From the cell containing the given text, extract its center point as [x, y] coordinate. 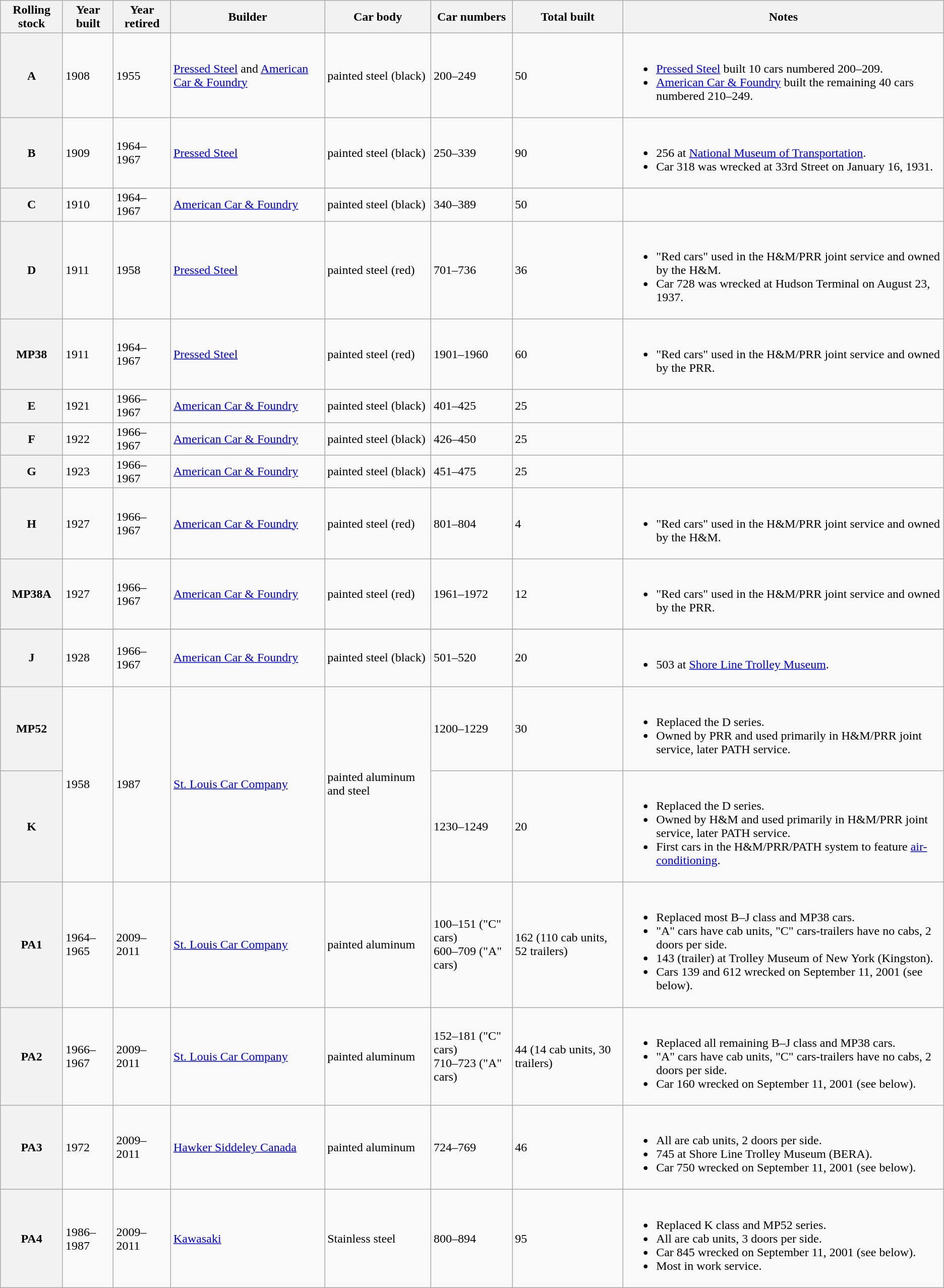
1200–1229 [472, 729]
Stainless steel [378, 1239]
95 [568, 1239]
401–425 [472, 406]
1987 [142, 784]
162 (110 cab units, 52 trailers) [568, 945]
Car numbers [472, 17]
Builder [248, 17]
E [32, 406]
1910 [88, 205]
Rolling stock [32, 17]
B [32, 153]
"Red cars" used in the H&M/PRR joint service and owned by the H&M. [784, 523]
Pressed Steel and American Car & Foundry [248, 76]
800–894 [472, 1239]
256 at National Museum of Transportation.Car 318 was wrecked at 33rd Street on January 16, 1931. [784, 153]
D [32, 270]
503 at Shore Line Trolley Museum. [784, 658]
Year retired [142, 17]
C [32, 205]
MP52 [32, 729]
PA1 [32, 945]
1986–1987 [88, 1239]
426–450 [472, 439]
K [32, 826]
36 [568, 270]
PA4 [32, 1239]
1901–1960 [472, 354]
1923 [88, 471]
46 [568, 1147]
1964–1965 [88, 945]
Total built [568, 17]
Pressed Steel built 10 cars numbered 200–209.American Car & Foundry built the remaining 40 cars numbered 210–249. [784, 76]
F [32, 439]
H [32, 523]
Kawasaki [248, 1239]
Replaced the D series.Owned by PRR and used primarily in H&M/PRR joint service, later PATH service. [784, 729]
1909 [88, 153]
451–475 [472, 471]
250–339 [472, 153]
painted aluminum and steel [378, 784]
90 [568, 153]
A [32, 76]
44 (14 cab units, 30 trailers) [568, 1056]
PA2 [32, 1056]
1921 [88, 406]
200–249 [472, 76]
1230–1249 [472, 826]
All are cab units, 2 doors per side.745 at Shore Line Trolley Museum (BERA).Car 750 wrecked on September 11, 2001 (see below). [784, 1147]
801–804 [472, 523]
340–389 [472, 205]
30 [568, 729]
501–520 [472, 658]
724–769 [472, 1147]
Year built [88, 17]
1922 [88, 439]
PA3 [32, 1147]
G [32, 471]
Hawker Siddeley Canada [248, 1147]
152–181 ("C" cars)710–723 ("A" cars) [472, 1056]
Car body [378, 17]
1955 [142, 76]
100–151 ("C" cars)600–709 ("A" cars) [472, 945]
1961–1972 [472, 594]
MP38 [32, 354]
Notes [784, 17]
"Red cars" used in the H&M/PRR joint service and owned by the H&M.Car 728 was wrecked at Hudson Terminal on August 23, 1937. [784, 270]
1908 [88, 76]
MP38A [32, 594]
1928 [88, 658]
1972 [88, 1147]
4 [568, 523]
Replaced K class and MP52 series.All are cab units, 3 doors per side.Car 845 wrecked on September 11, 2001 (see below).Most in work service. [784, 1239]
J [32, 658]
60 [568, 354]
701–736 [472, 270]
12 [568, 594]
